For the text-containing cell, return its midpoint in [x, y] coordinate format. 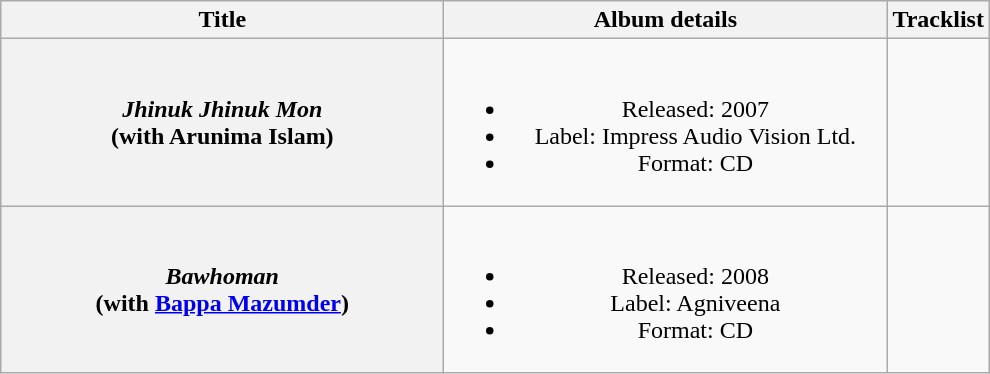
Album details [666, 20]
Bawhoman(with Bappa Mazumder) [222, 290]
Jhinuk Jhinuk Mon(with Arunima Islam) [222, 122]
Tracklist [938, 20]
Released: 2008Label: AgniveenaFormat: CD [666, 290]
Released: 2007Label: Impress Audio Vision Ltd.Format: CD [666, 122]
Title [222, 20]
